Provide the (X, Y) coordinate of the cell's center where the given text is located.  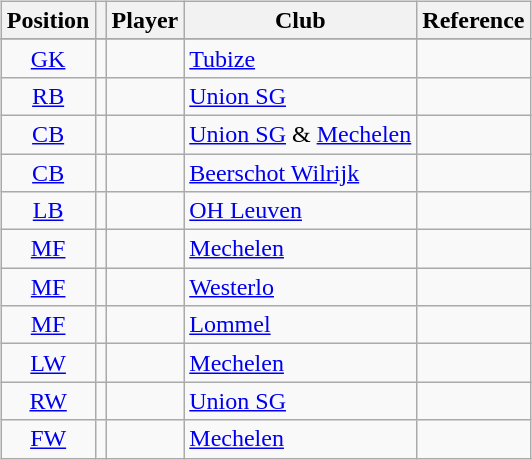
Westerlo (300, 287)
Tubize (300, 58)
Lommel (300, 325)
Position (48, 20)
Club (300, 20)
Union SG & Mechelen (300, 134)
RB (48, 96)
GK (48, 58)
Beerschot Wilrijk (300, 173)
RW (48, 401)
OH Leuven (300, 211)
LW (48, 363)
FW (48, 439)
Player (145, 20)
Reference (474, 20)
LB (48, 211)
